Return the [x, y] coordinate for the center point of the cell that contains the specified text.  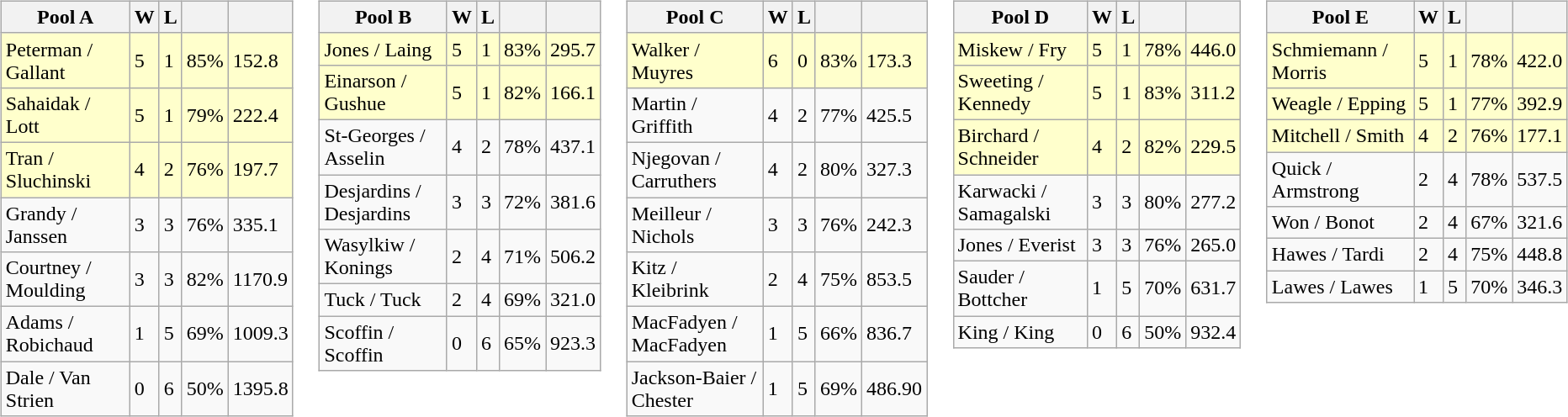
932.4 [1213, 332]
Einarson / Gushue [384, 92]
Walker / Muyres [695, 61]
197.7 [261, 170]
72% [523, 202]
311.2 [1213, 92]
486.90 [893, 388]
Pool A [66, 17]
1009.3 [261, 335]
Lawes / Lawes [1340, 287]
392.9 [1539, 103]
71% [523, 257]
King / King [1020, 332]
321.0 [574, 300]
Courtney / Moulding [66, 279]
1395.8 [261, 388]
Birchard / Schneider [1020, 146]
321.6 [1539, 223]
St-Georges / Asselin [384, 146]
Njegovan / Carruthers [695, 170]
335.1 [261, 224]
422.0 [1539, 61]
923.3 [574, 343]
85% [205, 61]
Pool B [384, 17]
Tran / Sluchinski [66, 170]
Grandy / Janssen [66, 224]
448.8 [1539, 255]
222.4 [261, 114]
631.7 [1213, 289]
67% [1489, 223]
MacFadyen / MacFadyen [695, 335]
537.5 [1539, 178]
152.8 [261, 61]
Quick / Armstrong [1340, 178]
242.3 [893, 224]
Scoffin / Scoffin [384, 343]
Schmiemann / Morris [1340, 61]
173.3 [893, 61]
177.1 [1539, 135]
277.2 [1213, 202]
Tuck / Tuck [384, 300]
Meilleur / Nichols [695, 224]
437.1 [574, 146]
265.0 [1213, 245]
Dale / Van Strien [66, 388]
Jones / Everist [1020, 245]
Mitchell / Smith [1340, 135]
346.3 [1539, 287]
Jackson-Baier / Chester [695, 388]
381.6 [574, 202]
Pool C [695, 17]
66% [838, 335]
Sahaidak / Lott [66, 114]
1170.9 [261, 279]
Karwacki / Samagalski [1020, 202]
Wasylkiw / Konings [384, 257]
853.5 [893, 279]
Martin / Griffith [695, 114]
79% [205, 114]
229.5 [1213, 146]
327.3 [893, 170]
Hawes / Tardi [1340, 255]
Pool D [1020, 17]
65% [523, 343]
836.7 [893, 335]
Kitz / Kleibrink [695, 279]
Won / Bonot [1340, 223]
Jones / Laing [384, 49]
Miskew / Fry [1020, 49]
425.5 [893, 114]
Weagle / Epping [1340, 103]
295.7 [574, 49]
Peterman / Gallant [66, 61]
Pool E [1340, 17]
Sauder / Bottcher [1020, 289]
446.0 [1213, 49]
166.1 [574, 92]
Desjardins / Desjardins [384, 202]
Adams / Robichaud [66, 335]
506.2 [574, 257]
Sweeting / Kennedy [1020, 92]
